Return (x, y) of the center of cell containing provided text 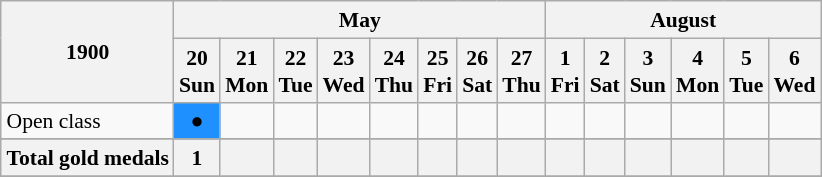
6Wed (794, 70)
1Fri (566, 70)
2Sat (605, 70)
4Mon (698, 70)
21Mon (246, 70)
1900 (87, 52)
1 (197, 158)
● (197, 120)
5Tue (746, 70)
27Thu (522, 70)
24Thu (394, 70)
23Wed (344, 70)
20Sun (197, 70)
25Fri (438, 70)
August (684, 20)
May (360, 20)
26Sat (477, 70)
22Tue (295, 70)
Open class (87, 120)
3Sun (648, 70)
Total gold medals (87, 158)
